Scan for the cell matching the given text and deliver its (X, Y) coordinate at center. 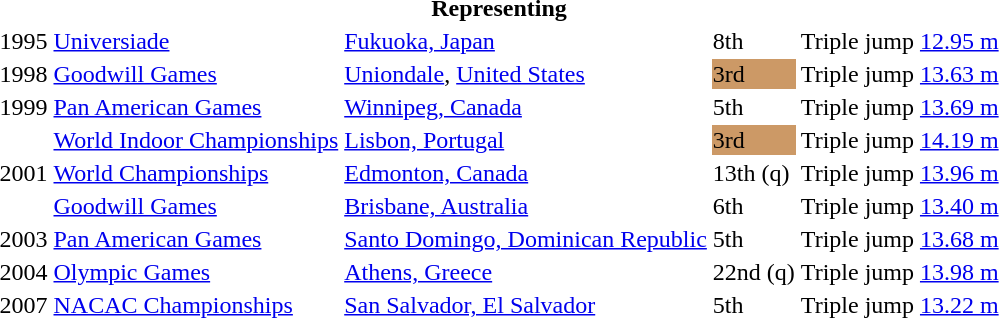
Olympic Games (196, 272)
Lisbon, Portugal (526, 140)
8th (754, 41)
Brisbane, Australia (526, 206)
Athens, Greece (526, 272)
22nd (q) (754, 272)
Edmonton, Canada (526, 173)
World Championships (196, 173)
Universiade (196, 41)
Santo Domingo, Dominican Republic (526, 239)
World Indoor Championships (196, 140)
6th (754, 206)
Winnipeg, Canada (526, 107)
Fukuoka, Japan (526, 41)
Uniondale, United States (526, 74)
13th (q) (754, 173)
